Identify which cell holds the provided text, then report its [X, Y] central coordinate. 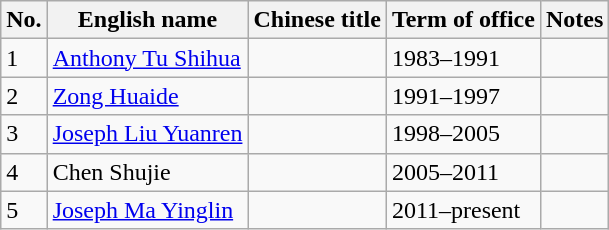
Joseph Liu Yuanren [148, 134]
2011–present [463, 210]
English name [148, 20]
2005–2011 [463, 172]
2 [24, 96]
Term of office [463, 20]
4 [24, 172]
Anthony Tu Shihua [148, 58]
1991–1997 [463, 96]
Notes [574, 20]
Chen Shujie [148, 172]
1 [24, 58]
5 [24, 210]
Joseph Ma Yinglin [148, 210]
3 [24, 134]
No. [24, 20]
Zong Huaide [148, 96]
1998–2005 [463, 134]
1983–1991 [463, 58]
Chinese title [317, 20]
